Search for the cell housing the specified text and yield its (x, y) center coordinate. 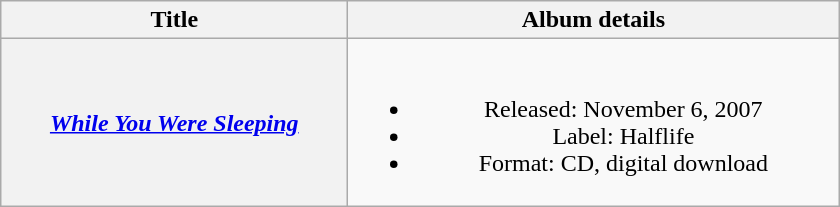
Released: November 6, 2007Label: HalflifeFormat: CD, digital download (594, 122)
While You Were Sleeping (174, 122)
Title (174, 20)
Album details (594, 20)
